Determine the (x, y) coordinate at the center of the cell enclosing the given text.  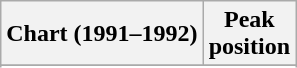
Chart (1991–1992) (102, 34)
Peak position (249, 34)
